Output the (x, y) coordinate of the center of the cell containing the given text.  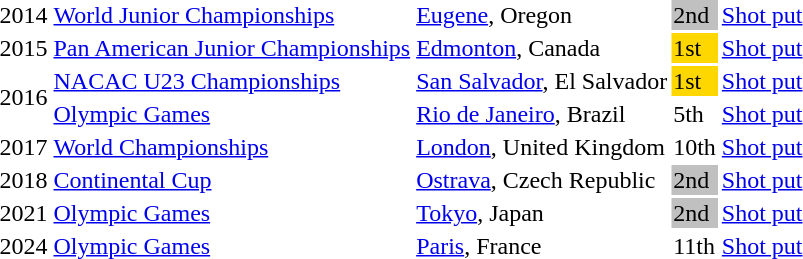
Ostrava, Czech Republic (542, 180)
Pan American Junior Championships (232, 48)
NACAC U23 Championships (232, 81)
London, United Kingdom (542, 147)
World Junior Championships (232, 15)
Rio de Janeiro, Brazil (542, 114)
San Salvador, El Salvador (542, 81)
Continental Cup (232, 180)
Eugene, Oregon (542, 15)
Tokyo, Japan (542, 213)
5th (695, 114)
World Championships (232, 147)
10th (695, 147)
Edmonton, Canada (542, 48)
